Find where the given text appears and provide that cell's center as (x, y) coordinate. 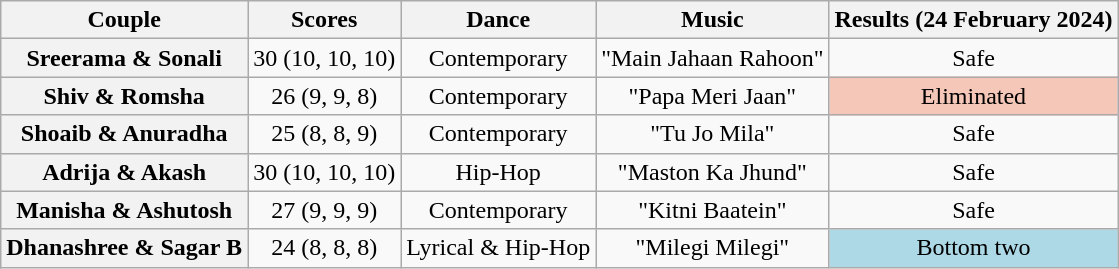
Results (24 February 2024) (974, 20)
Sreerama & Sonali (124, 58)
Eliminated (974, 96)
Bottom two (974, 248)
"Main Jahaan Rahoon" (712, 58)
Dance (498, 20)
24 (8, 8, 8) (324, 248)
Shoaib & Anuradha (124, 134)
Manisha & Ashutosh (124, 210)
Adrija & Akash (124, 172)
Hip-Hop (498, 172)
Shiv & Romsha (124, 96)
26 (9, 9, 8) (324, 96)
25 (8, 8, 9) (324, 134)
Lyrical & Hip-Hop (498, 248)
Scores (324, 20)
27 (9, 9, 9) (324, 210)
"Papa Meri Jaan" (712, 96)
Dhanashree & Sagar B (124, 248)
"Kitni Baatein" (712, 210)
"Maston Ka Jhund" (712, 172)
"Milegi Milegi" (712, 248)
Couple (124, 20)
"Tu Jo Mila" (712, 134)
Music (712, 20)
